Pinpoint the cell where the given text exists, returning its (X, Y) midpoint coordinate. 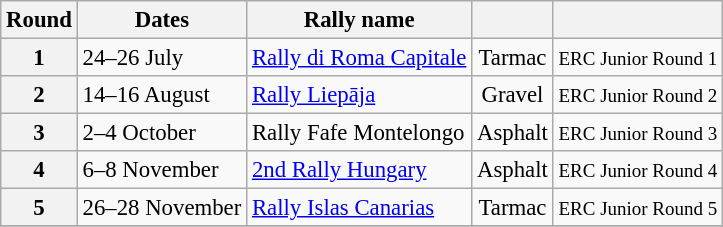
14–16 August (162, 95)
2 (39, 95)
4 (39, 170)
Rally Fafe Montelongo (360, 133)
Gravel (512, 95)
ERC Junior Round 1 (638, 58)
26–28 November (162, 208)
6–8 November (162, 170)
1 (39, 58)
2–4 October (162, 133)
5 (39, 208)
Rally Islas Canarias (360, 208)
Dates (162, 20)
Rally di Roma Capitale (360, 58)
Rally name (360, 20)
ERC Junior Round 2 (638, 95)
2nd Rally Hungary (360, 170)
24–26 July (162, 58)
Rally Liepāja (360, 95)
Round (39, 20)
ERC Junior Round 4 (638, 170)
ERC Junior Round 3 (638, 133)
ERC Junior Round 5 (638, 208)
3 (39, 133)
